Pinpoint the cell where the given text exists, returning its (X, Y) midpoint coordinate. 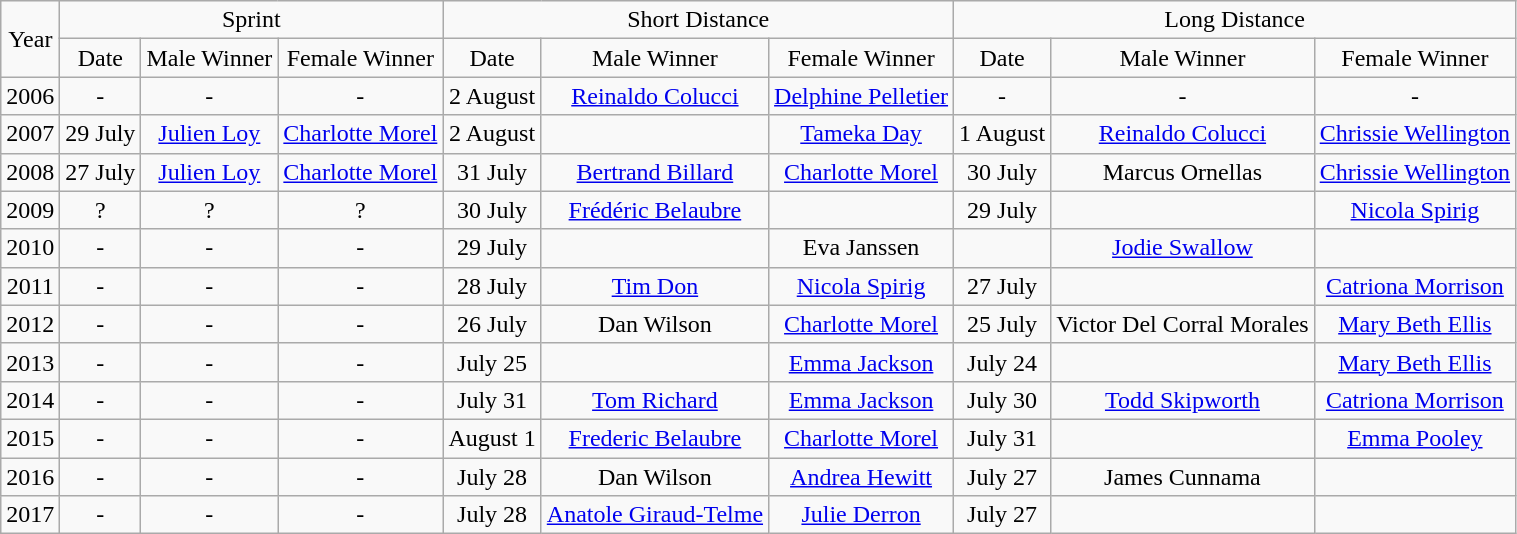
Sprint (252, 20)
Julie Derron (862, 515)
Short Distance (698, 20)
James Cunnama (1183, 477)
26 July (492, 324)
Long Distance (1235, 20)
2008 (30, 172)
2015 (30, 438)
2006 (30, 96)
Emma Pooley (1414, 438)
Bertrand Billard (654, 172)
Anatole Giraud-Telme (654, 515)
Todd Skipworth (1183, 400)
2009 (30, 210)
Tom Richard (654, 400)
Marcus Ornellas (1183, 172)
2012 (30, 324)
Frederic Belaubre (654, 438)
Frédéric Belaubre (654, 210)
Jodie Swallow (1183, 248)
Tameka Day (862, 134)
July 30 (1002, 400)
2010 (30, 248)
1 August (1002, 134)
Eva Janssen (862, 248)
2007 (30, 134)
July 24 (1002, 362)
Delphine Pelletier (862, 96)
25 July (1002, 324)
Year (30, 39)
2016 (30, 477)
28 July (492, 286)
August 1 (492, 438)
2013 (30, 362)
2011 (30, 286)
31 July (492, 172)
July 25 (492, 362)
Victor Del Corral Morales (1183, 324)
Andrea Hewitt (862, 477)
Tim Don (654, 286)
2017 (30, 515)
2014 (30, 400)
